Provide the (X, Y) coordinate of the cell's center where the given text is located.  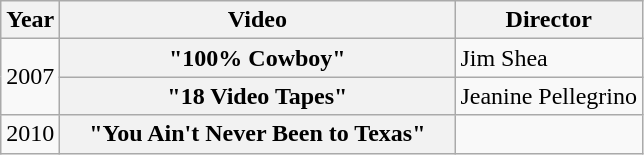
"100% Cowboy" (258, 58)
Director (549, 20)
Jim Shea (549, 58)
"You Ain't Never Been to Texas" (258, 134)
Year (30, 20)
2010 (30, 134)
2007 (30, 77)
"18 Video Tapes" (258, 96)
Jeanine Pellegrino (549, 96)
Video (258, 20)
